Pinpoint the cell where the given text exists, returning its (x, y) midpoint coordinate. 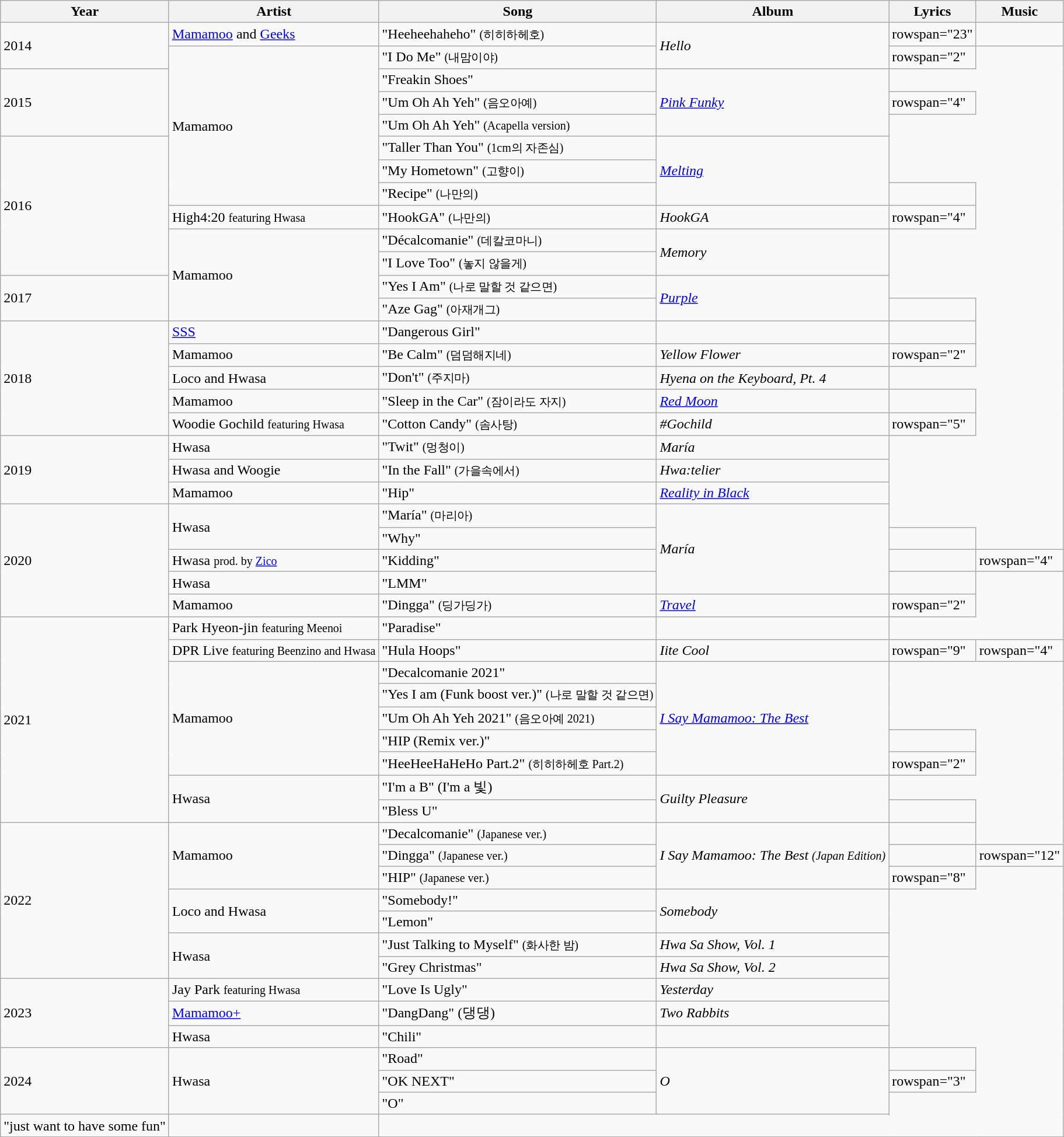
Iite Cool (773, 650)
2018 (85, 378)
"Just Talking to Myself" (화사한 밤) (518, 945)
"Grey Christmas" (518, 967)
"Hip" (518, 493)
"Heeheehaheho" (히히하헤호) (518, 34)
"Be Calm" (덤덤해지네) (518, 355)
Mamamoo+ (274, 1013)
2023 (85, 1013)
I Say Mamamoo: The Best (773, 718)
"My Hometown" (고향이) (518, 171)
Jay Park featuring Hwasa (274, 989)
"Yes I Am" (나로 말할 것 같으면) (518, 287)
rowspan="9" (933, 650)
Hwa Sa Show, Vol. 2 (773, 967)
"Dingga" (딩가딩가) (518, 605)
"Taller Than You" (1cm의 자존심) (518, 148)
Album (773, 12)
Two Rabbits (773, 1013)
Hwa:telier (773, 470)
"Somebody!" (518, 900)
"Road" (518, 1059)
Yesterday (773, 989)
"Um Oh Ah Yeh" (음오아예) (518, 103)
2024 (85, 1081)
2016 (85, 205)
"Dangerous Girl" (518, 332)
"HookGA" (나만의) (518, 217)
"In the Fall" (가을속에서) (518, 470)
"DangDang" (댕댕) (518, 1013)
"Décalcomanie" (데칼코마니) (518, 240)
2017 (85, 298)
"Decalcomanie 2021" (518, 672)
Yellow Flower (773, 355)
"Decalcomanie" (Japanese ver.) (518, 833)
"Kidding" (518, 560)
Lyrics (933, 12)
rowspan="5" (933, 424)
2015 (85, 103)
Purple (773, 298)
DPR Live featuring Beenzino and Hwasa (274, 650)
SSS (274, 332)
High4:20 featuring Hwasa (274, 217)
Year (85, 12)
"Um Oh Ah Yeh" (Acapella version) (518, 125)
Song (518, 12)
rowspan="23" (933, 34)
"Love Is Ugly" (518, 989)
"Twit" (멍청이) (518, 447)
"Hula Hoops" (518, 650)
2019 (85, 469)
Hwa Sa Show, Vol. 1 (773, 945)
Guilty Pleasure (773, 798)
2020 (85, 560)
Mamamoo and Geeks (274, 34)
"OK NEXT" (518, 1081)
"O" (518, 1103)
HookGA (773, 217)
rowspan="3" (933, 1081)
"Dingga" (Japanese ver.) (518, 856)
"HeeHeeHaHeHo Part.2" (히히하헤호 Part.2) (518, 763)
Music (1020, 12)
O (773, 1081)
"I Love Too" (놓지 않을게) (518, 263)
"LMM" (518, 583)
"Yes I am (Funk boost ver.)" (나로 말할 것 같으면) (518, 695)
Reality in Black (773, 493)
Melting (773, 172)
rowspan="8" (933, 878)
"María" (마리아) (518, 516)
"Recipe" (나만의) (518, 194)
"Bless U" (518, 811)
"Freakin Shoes" (518, 80)
Artist (274, 12)
"Don't" (주지마) (518, 378)
"I'm a B" (I'm a 빛) (518, 788)
"HIP (Remix ver.)" (518, 741)
"Sleep in the Car" (잠이라도 자지) (518, 401)
Hyena on the Keyboard, Pt. 4 (773, 378)
2014 (85, 46)
2022 (85, 900)
"Um Oh Ah Yeh 2021" (음오아예 2021) (518, 719)
Hello (773, 46)
Woodie Gochild featuring Hwasa (274, 424)
Park Hyeon-jin featuring Meenoi (274, 628)
Hwasa prod. by Zico (274, 560)
"Why" (518, 538)
"just want to have some fun" (85, 1125)
Travel (773, 605)
"Aze Gag" (아재개그) (518, 310)
Somebody (773, 911)
rowspan="12" (1020, 856)
I Say Mamamoo: The Best (Japan Edition) (773, 855)
"Lemon" (518, 922)
Memory (773, 252)
"Chili" (518, 1037)
Hwasa and Woogie (274, 470)
Red Moon (773, 401)
"HIP" (Japanese ver.) (518, 878)
"Cotton Candy" (솜사탕) (518, 424)
"Paradise" (518, 628)
2021 (85, 720)
Pink Funky (773, 103)
#Gochild (773, 424)
"I Do Me" (내맘이야) (518, 57)
